Output the [x, y] coordinate of the center of the cell containing the given text.  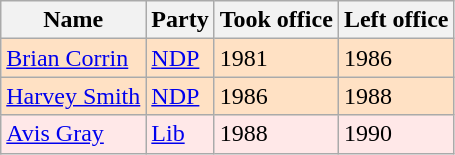
Left office [396, 20]
Harvey Smith [74, 96]
Took office [276, 20]
Brian Corrin [74, 58]
1981 [276, 58]
Party [180, 20]
Avis Gray [74, 134]
Name [74, 20]
Lib [180, 134]
1990 [396, 134]
